Output the [X, Y] coordinate of the center of the cell containing the given text.  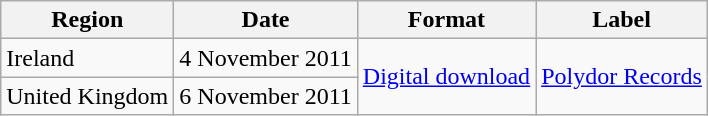
Polydor Records [622, 77]
4 November 2011 [266, 58]
Region [88, 20]
6 November 2011 [266, 96]
Ireland [88, 58]
Digital download [446, 77]
Date [266, 20]
United Kingdom [88, 96]
Format [446, 20]
Label [622, 20]
